For the text-containing cell, return its midpoint in [x, y] coordinate format. 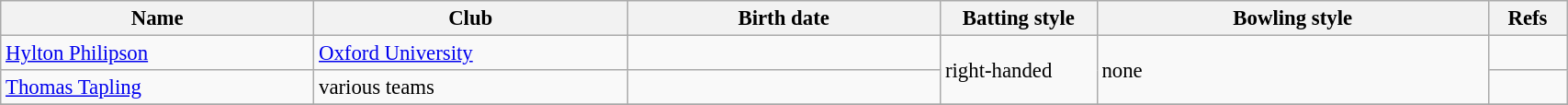
Birth date [784, 18]
Thomas Tapling [158, 87]
right-handed [1019, 70]
Oxford University [470, 53]
Batting style [1019, 18]
none [1292, 70]
Hylton Philipson [158, 53]
Bowling style [1292, 18]
Name [158, 18]
Refs [1527, 18]
various teams [470, 87]
Club [470, 18]
